Identify which cell holds the provided text, then report its [X, Y] central coordinate. 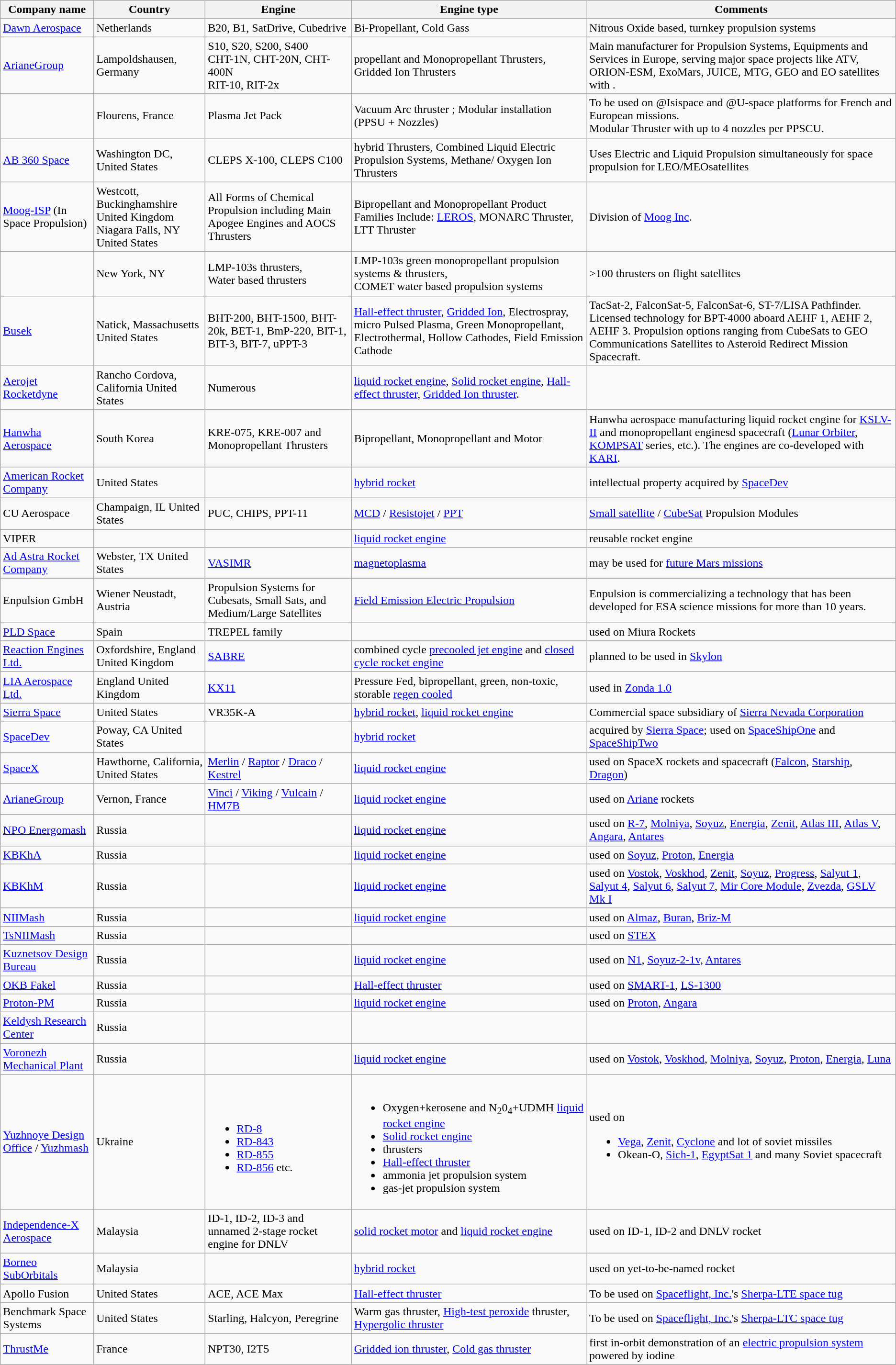
intellectual property acquired by SpaceDev [741, 482]
Comments [741, 10]
England United Kingdom [149, 687]
Borneo SubOrbitals [47, 1268]
Ad Astra Rocket Company [47, 563]
CU Aerospace [47, 513]
SpaceDev [47, 737]
Moog-ISP (In Space Propulsion) [47, 217]
France [149, 1349]
Bi-Propellant, Cold Gass [469, 28]
Enpulsion is commercializing a technology that has been developed for ESA science missions for more than 10 years. [741, 601]
used on Ariane rockets [741, 799]
planned to be used in Skylon [741, 657]
used on N1, Soyuz-2-1v, Antares [741, 960]
Propulsion Systems for Cubesats, Small Sats, and Medium/Large Satellites [279, 601]
used on Proton, Angara [741, 1003]
Spain [149, 632]
S10, S20, S200, S400CHT-1N, CHT-20N, CHT-400NRIT-10, RIT-2x [279, 65]
Commercial space subsidiary of Sierra Nevada Corporation [741, 712]
TsNIIMash [47, 935]
ThrustMe [47, 1349]
LMP-103s green monopropellant propulsion systems & thrusters,COMET water based propulsion systems [469, 274]
LMP-103s thrusters,Water based thrusters [279, 274]
Oxfordshire, England United Kingdom [149, 657]
NPO Energomash [47, 830]
VR35K-A [279, 712]
Country [149, 10]
VIPER [47, 538]
NIIMash [47, 917]
CLEPS X-100, CLEPS C100 [279, 160]
used on Soyuz, Proton, Energia [741, 855]
Vernon, France [149, 799]
AB 360 Space [47, 160]
Dawn Aerospace [47, 28]
To be used on @Isispace and @U-space platforms for French and European missions.Modular Thruster with up to 4 nozzles per PPSCU. [741, 116]
Poway, CA United States [149, 737]
Plasma Jet Pack [279, 116]
RD-8RD-843RD-855RD-856 etc. [279, 1142]
Wiener Neustadt, Austria [149, 601]
Hall-effect thruster, Gridded Ion, Electrospray, micro Pulsed Plasma, Green Monopropellant, Electrothermal, Hollow Cathodes, Field Emission Cathode [469, 331]
Division of Moog Inc. [741, 217]
used on Vostok, Voskhod, Zenit, Soyuz, Progress, Salyut 1, Salyut 4, Salyut 6, Salyut 7, Mir Core Module, Zvezda, GSLV Mk I [741, 886]
used on STEX [741, 935]
Sierra Space [47, 712]
used onVega, Zenit, Cyclone and lot of soviet missilesOkean-O, Sich-1, EgyptSat 1 and many Soviet spacecraft [741, 1142]
Hawthorne, California, United States [149, 768]
Rancho Cordova, California United States [149, 388]
Voronezh Mechanical Plant [47, 1059]
Field Emission Electric Propulsion [469, 601]
Kuznetsov Design Bureau [47, 960]
Hanwha Aerospace [47, 438]
OKB Fakel [47, 985]
used on ID-1, ID-2 and DNLV rocket [741, 1231]
Bipropellant, Monopropellant and Motor [469, 438]
Reaction Engines Ltd. [47, 657]
Busek [47, 331]
used on SpaceX rockets and spacecraft (Falcon, Starship, Dragon) [741, 768]
Aerojet Rocketdyne [47, 388]
used on Miura Rockets [741, 632]
>100 thrusters on flight satellites [741, 274]
To be used on Spaceflight, Inc.'s Sherpa-LTE space tug [741, 1293]
Vacuum Arc thruster ; Modular installation (PPSU + Nozzles) [469, 116]
ID-1, ID-2, ID-3 and unnamed 2-stage rocket engine for DNLV [279, 1231]
New York, NY [149, 274]
KBKhA [47, 855]
Merlin / Raptor / Draco / Kestrel [279, 768]
propellant and Monopropellant Thrusters, Gridded Ion Thrusters [469, 65]
used on Vostok, Voskhod, Molniya, Soyuz, Proton, Energia, Luna [741, 1059]
KBKhM [47, 886]
American Rocket Company [47, 482]
Lampoldshausen, Germany [149, 65]
Enpulsion GmbH [47, 601]
Warm gas thruster, High-test peroxide thruster, Hypergolic thruster [469, 1318]
SpaceX [47, 768]
PLD Space [47, 632]
Engine type [469, 10]
first in-orbit demonstration of an electric propulsion system powered by iodine [741, 1349]
Ukraine [149, 1142]
solid rocket motor and liquid rocket engine [469, 1231]
Proton-PM [47, 1003]
KRE-075, KRE-007 and Monopropellant Thrusters [279, 438]
Westcott, Buckinghamshire United KingdomNiagara Falls, NY United States [149, 217]
used on SMART-1, LS-1300 [741, 985]
reusable rocket engine [741, 538]
All Forms of Chemical Propulsion including Main Apogee Engines and AOCS Thrusters [279, 217]
used on Almaz, Buran, Briz-M [741, 917]
Flourens, France [149, 116]
Vinci / Viking / Vulcain / HM7B [279, 799]
Independence-X Aerospace [47, 1231]
Small satellite / CubeSat Propulsion Modules [741, 513]
Starling, Halcyon, Peregrine [279, 1318]
used on yet-to-be-named rocket [741, 1268]
BHT-200, BHT-1500, BHT-20k, BET-1, BmP-220, BIT-1, BIT-3, BIT-7, uPPT-3 [279, 331]
Numerous [279, 388]
Bipropellant and Monopropellant Product Families Include: LEROS, MONARC Thruster, LTT Thruster [469, 217]
hybrid Thrusters, Combined Liquid Electric Propulsion Systems, Methane/ Oxygen Ion Thrusters [469, 160]
NPT30, I2T5 [279, 1349]
Webster, TX United States [149, 563]
Company name [47, 10]
KX11 [279, 687]
To be used on Spaceflight, Inc.'s Sherpa-LTC space tug [741, 1318]
PUC, CHIPS, PPT-11 [279, 513]
Uses Electric and Liquid Propulsion simultaneously for space propulsion for LEO/MEOsatellites [741, 160]
used on R-7, Molniya, Soyuz, Energia, Zenit, Atlas III, Atlas V, Angara, Antares [741, 830]
Natick, Massachusetts United States [149, 331]
SABRE [279, 657]
Washington DC, United States [149, 160]
South Korea [149, 438]
VASIMR [279, 563]
may be used for future Mars missions [741, 563]
Netherlands [149, 28]
Yuzhnoye Design Office / Yuzhmash [47, 1142]
B20, B1, SatDrive, Cubedrive [279, 28]
Engine [279, 10]
ACE, ACE Max [279, 1293]
Nitrous Oxide based, turnkey propulsion systems [741, 28]
Benchmark Space Systems [47, 1318]
magnetoplasma [469, 563]
Keldysh Research Center [47, 1028]
Gridded ion thruster, Cold gas thruster [469, 1349]
hybrid rocket, liquid rocket engine [469, 712]
Apollo Fusion [47, 1293]
MCD / Resistojet / PPT [469, 513]
used in Zonda 1.0 [741, 687]
acquired by Sierra Space; used on SpaceShipOne and SpaceShipTwo [741, 737]
Pressure Fed, bipropellant, green, non-toxic, storable regen cooled [469, 687]
Champaign, IL United States [149, 513]
liquid rocket engine, Solid rocket engine, Hall-effect thruster, Gridded Ion thruster. [469, 388]
TREPEL family [279, 632]
LIA Aerospace Ltd. [47, 687]
combined cycle precooled jet engine and closed cycle rocket engine [469, 657]
